For the text-containing cell, return its midpoint in [X, Y] coordinate format. 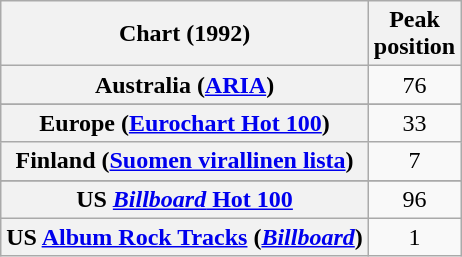
7 [414, 161]
Australia (ARIA) [185, 85]
Chart (1992) [185, 34]
76 [414, 85]
33 [414, 123]
Finland (Suomen virallinen lista) [185, 161]
US Album Rock Tracks (Billboard) [185, 237]
Europe (Eurochart Hot 100) [185, 123]
1 [414, 237]
Peakposition [414, 34]
96 [414, 199]
US Billboard Hot 100 [185, 199]
